Determine the (x, y) coordinate at the center of the cell enclosing the given text.  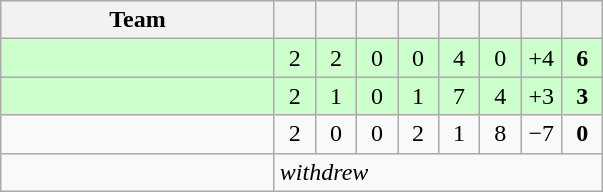
+3 (542, 96)
−7 (542, 134)
7 (460, 96)
3 (582, 96)
withdrew (438, 172)
8 (500, 134)
Team (138, 20)
+4 (542, 58)
6 (582, 58)
